Capture the cell that displays the provided text and extract its (X, Y) central coordinate. 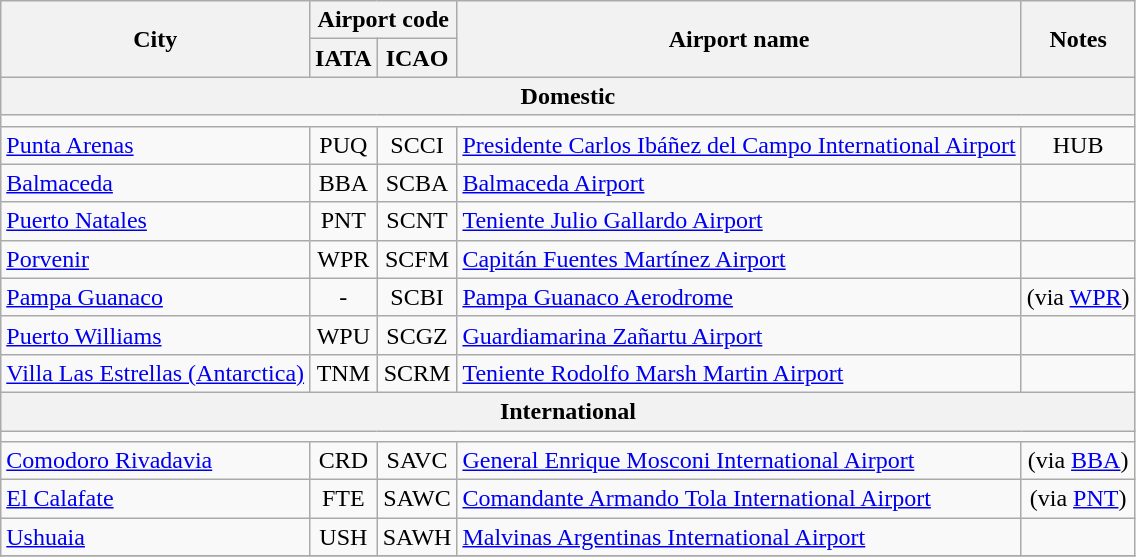
PNT (344, 221)
Domestic (568, 96)
Pampa Guanaco Aerodrome (739, 297)
Notes (1078, 39)
SCCI (417, 145)
City (156, 39)
WPR (344, 259)
Balmaceda (156, 183)
Comodoro Rivadavia (156, 461)
FTE (344, 499)
(via BBA) (1078, 461)
Teniente Rodolfo Marsh Martin Airport (739, 373)
SCBA (417, 183)
Teniente Julio Gallardo Airport (739, 221)
PUQ (344, 145)
General Enrique Mosconi International Airport (739, 461)
ICAO (417, 58)
TNM (344, 373)
WPU (344, 335)
Malvinas Argentinas International Airport (739, 537)
SAWH (417, 537)
(via WPR) (1078, 297)
El Calafate (156, 499)
USH (344, 537)
IATA (344, 58)
Presidente Carlos Ibáñez del Campo International Airport (739, 145)
SAVC (417, 461)
SCNT (417, 221)
Balmaceda Airport (739, 183)
BBA (344, 183)
Capitán Fuentes Martínez Airport (739, 259)
SCFM (417, 259)
Porvenir (156, 259)
Villa Las Estrellas (Antarctica) (156, 373)
Guardiamarina Zañartu Airport (739, 335)
Punta Arenas (156, 145)
Airport code (384, 20)
International (568, 411)
- (344, 297)
Comandante Armando Tola International Airport (739, 499)
Airport name (739, 39)
Pampa Guanaco (156, 297)
(via PNT) (1078, 499)
Puerto Natales (156, 221)
Ushuaia (156, 537)
SCBI (417, 297)
SCGZ (417, 335)
SCRM (417, 373)
CRD (344, 461)
Puerto Williams (156, 335)
SAWC (417, 499)
HUB (1078, 145)
